Return [x, y] of the center of cell containing provided text 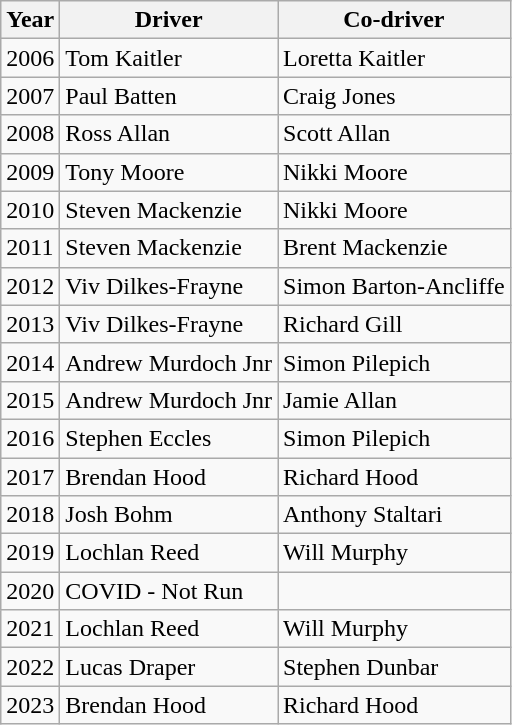
Craig Jones [394, 96]
Josh Bohm [169, 515]
Lucas Draper [169, 667]
2015 [30, 400]
2023 [30, 705]
2009 [30, 172]
2021 [30, 629]
2013 [30, 324]
Ross Allan [169, 134]
Paul Batten [169, 96]
Tom Kaitler [169, 58]
2017 [30, 477]
2006 [30, 58]
2022 [30, 667]
2007 [30, 96]
Jamie Allan [394, 400]
Stephen Dunbar [394, 667]
2008 [30, 134]
Driver [169, 20]
Co-driver [394, 20]
2010 [30, 210]
Brent Mackenzie [394, 248]
Richard Gill [394, 324]
Scott Allan [394, 134]
2020 [30, 591]
COVID - Not Run [169, 591]
2016 [30, 438]
Tony Moore [169, 172]
2012 [30, 286]
Stephen Eccles [169, 438]
Year [30, 20]
2019 [30, 553]
Loretta Kaitler [394, 58]
2011 [30, 248]
2014 [30, 362]
2018 [30, 515]
Anthony Staltari [394, 515]
Simon Barton-Ancliffe [394, 286]
